Return (x, y) of the center of cell containing provided text 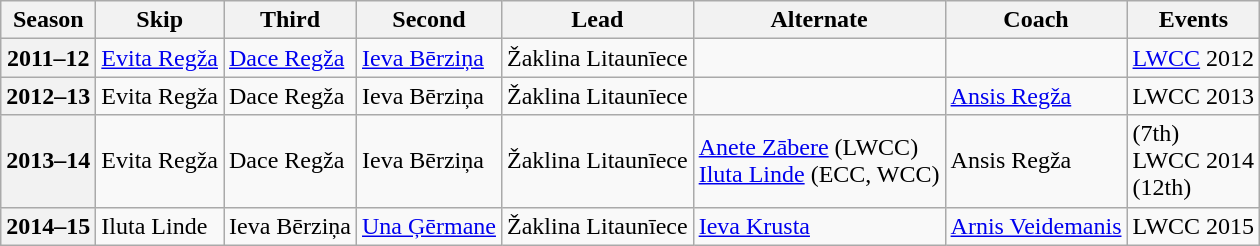
Third (290, 20)
(7th)LWCC 2014 (12th) (1194, 161)
Arnis Veidemanis (1036, 226)
Una Ģērmane (428, 226)
2012–13 (48, 96)
Coach (1036, 20)
Lead (597, 20)
Ieva Krusta (819, 226)
Skip (160, 20)
Events (1194, 20)
2013–14 (48, 161)
LWCC 2013 (1194, 96)
LWCC 2012 (1194, 58)
2011–12 (48, 58)
Iluta Linde (160, 226)
2014–15 (48, 226)
Second (428, 20)
Anete Zābere (LWCC)Iluta Linde (ECC, WCC) (819, 161)
Alternate (819, 20)
Season (48, 20)
LWCC 2015 (1194, 226)
